Output the (x, y) coordinate of the center of the cell containing the given text.  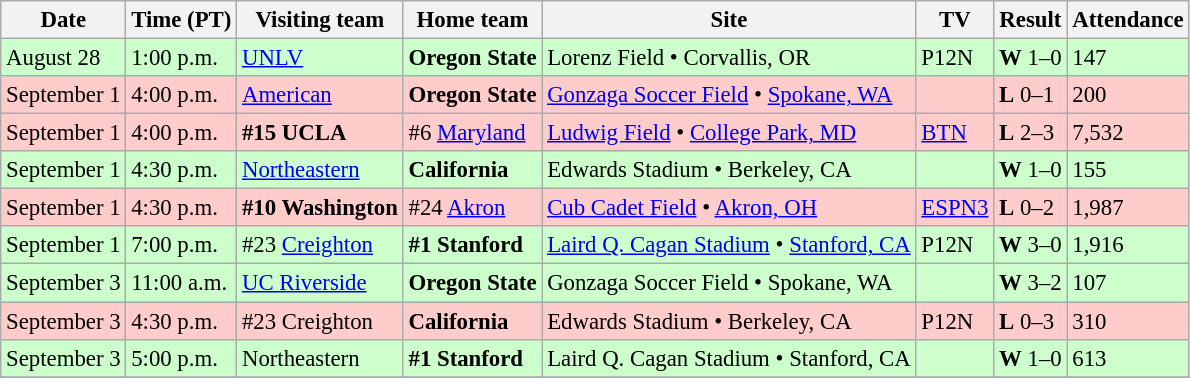
ESPN3 (955, 208)
Site (729, 20)
UC Riverside (320, 283)
11:00 a.m. (182, 283)
155 (1128, 170)
L 2–3 (1030, 133)
L 0–2 (1030, 208)
W 3–2 (1030, 283)
TV (955, 20)
August 28 (64, 58)
Time (PT) (182, 20)
1,916 (1128, 245)
#15 UCLA (320, 133)
613 (1128, 358)
1:00 p.m. (182, 58)
BTN (955, 133)
L 0–1 (1030, 95)
Attendance (1128, 20)
310 (1128, 321)
Date (64, 20)
Result (1030, 20)
American (320, 95)
Ludwig Field • College Park, MD (729, 133)
#10 Washington (320, 208)
W 3–0 (1030, 245)
1,987 (1128, 208)
5:00 p.m. (182, 358)
Visiting team (320, 20)
Cub Cadet Field • Akron, OH (729, 208)
147 (1128, 58)
UNLV (320, 58)
#6 Maryland (472, 133)
200 (1128, 95)
107 (1128, 283)
7,532 (1128, 133)
#24 Akron (472, 208)
7:00 p.m. (182, 245)
Lorenz Field • Corvallis, OR (729, 58)
L 0–3 (1030, 321)
Home team (472, 20)
